Scan for the cell matching the given text and deliver its (x, y) coordinate at center. 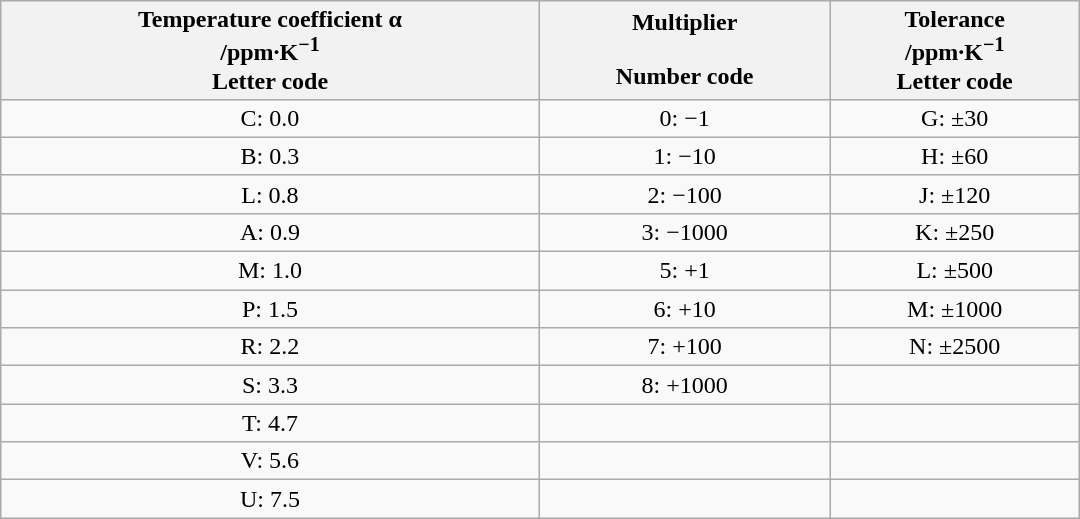
1: −10 (684, 156)
C: 0.0 (270, 118)
P: 1.5 (270, 309)
V: 5.6 (270, 461)
6: +10 (684, 309)
K: ±250 (954, 232)
0: −1 (684, 118)
N: ±2500 (954, 347)
T: 4.7 (270, 423)
7: +100 (684, 347)
L: 0.8 (270, 194)
G: ±30 (954, 118)
5: +1 (684, 271)
Tolerance/ppm·K−1Letter code (954, 50)
S: 3.3 (270, 385)
U: 7.5 (270, 499)
MultiplierNumber code (684, 50)
Temperature coefficient α/ppm·K−1Letter code (270, 50)
M: ±1000 (954, 309)
8: +1000 (684, 385)
2: −100 (684, 194)
A: 0.9 (270, 232)
M: 1.0 (270, 271)
J: ±120 (954, 194)
L: ±500 (954, 271)
H: ±60 (954, 156)
3: −1000 (684, 232)
R: 2.2 (270, 347)
B: 0.3 (270, 156)
